Find where the given text appears and provide that cell's center as (x, y) coordinate. 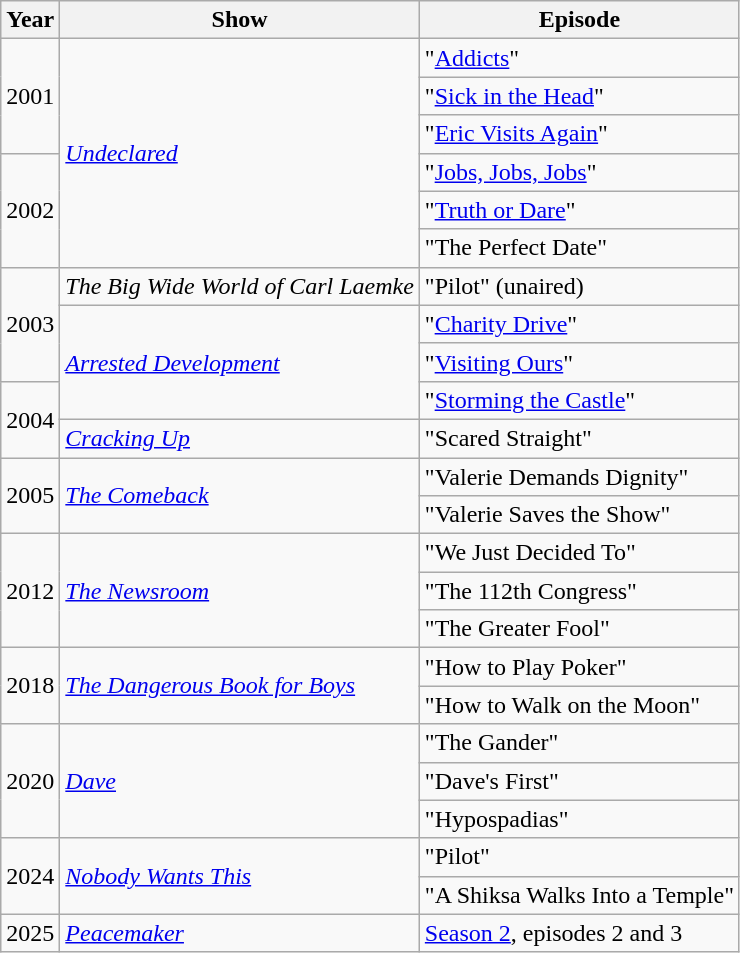
Season 2, episodes 2 and 3 (579, 933)
"We Just Decided To" (579, 553)
"Eric Visits Again" (579, 134)
The Newsroom (240, 591)
Show (240, 20)
"How to Play Poker" (579, 667)
"Scared Straight" (579, 438)
The Comeback (240, 496)
"Storming the Castle" (579, 400)
"The Greater Fool" (579, 629)
Dave (240, 781)
"Valerie Saves the Show" (579, 515)
"Hypospadias" (579, 819)
2002 (30, 210)
2024 (30, 876)
2020 (30, 781)
2025 (30, 933)
"The Gander" (579, 743)
Peacemaker (240, 933)
Episode (579, 20)
"Visiting Ours" (579, 362)
Nobody Wants This (240, 876)
"Truth or Dare" (579, 210)
Undeclared (240, 153)
"Pilot" (579, 857)
Year (30, 20)
"The 112th Congress" (579, 591)
2018 (30, 686)
2005 (30, 496)
The Big Wide World of Carl Laemke (240, 286)
The Dangerous Book for Boys (240, 686)
"Jobs, Jobs, Jobs" (579, 172)
2004 (30, 419)
"A Shiksa Walks Into a Temple" (579, 895)
Arrested Development (240, 362)
"Dave's First" (579, 781)
"Sick in the Head" (579, 96)
"Addicts" (579, 58)
2012 (30, 591)
Cracking Up (240, 438)
2001 (30, 96)
"The Perfect Date" (579, 248)
"Charity Drive" (579, 324)
"How to Walk on the Moon" (579, 705)
"Pilot" (unaired) (579, 286)
"Valerie Demands Dignity" (579, 477)
2003 (30, 324)
